Extract the (x, y) coordinate from the center of the cell holding the provided text.  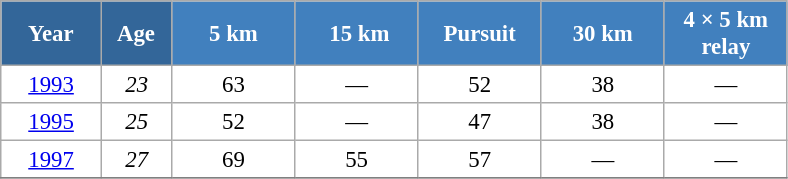
5 km (234, 34)
1993 (52, 85)
15 km (356, 34)
57 (480, 160)
69 (234, 160)
Pursuit (480, 34)
23 (136, 85)
Year (52, 34)
Age (136, 34)
47 (480, 122)
63 (234, 85)
1995 (52, 122)
27 (136, 160)
55 (356, 160)
25 (136, 122)
30 km (602, 34)
1997 (52, 160)
4 × 5 km relay (726, 34)
